Return (x, y) of the center of cell containing provided text 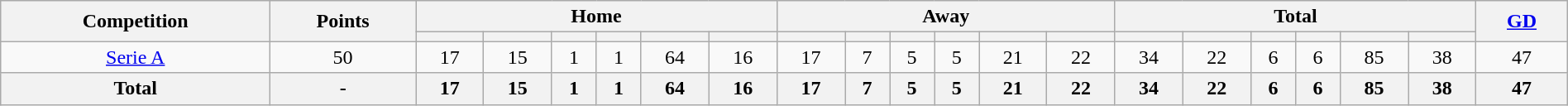
- (343, 89)
Competition (136, 22)
50 (343, 57)
Points (343, 22)
Home (597, 17)
Serie A (136, 57)
Away (946, 17)
GD (1522, 22)
